For the text-containing cell, return its midpoint in (x, y) coordinate format. 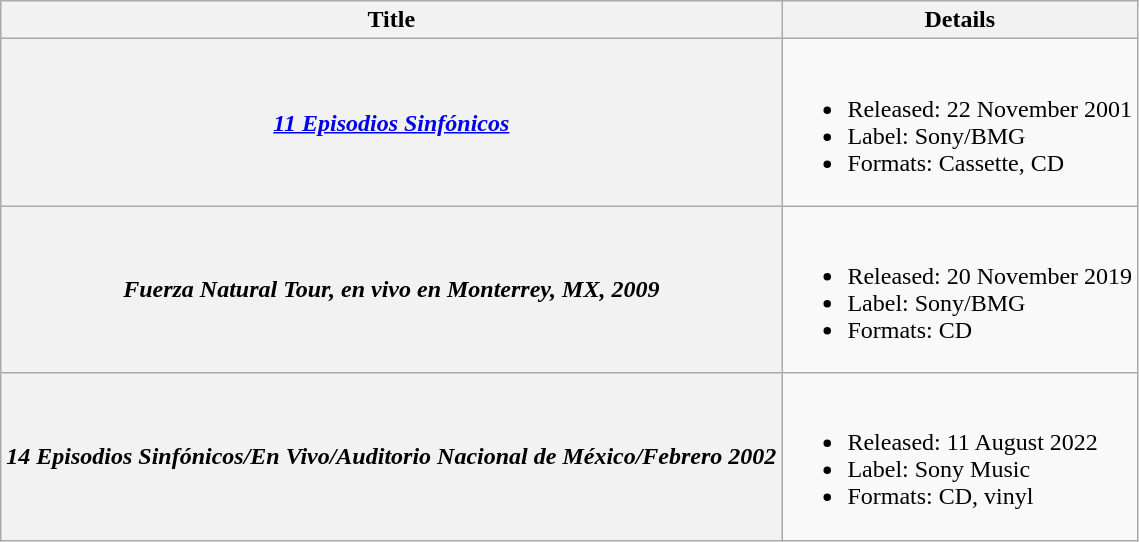
11 Episodios Sinfónicos (392, 122)
Fuerza Natural Tour, en vivo en Monterrey, MX, 2009 (392, 290)
Released: 11 August 2022Label: Sony MusicFormats: CD, vinyl (960, 456)
Details (960, 20)
14 Episodios Sinfónicos/En Vivo/Auditorio Nacional de México/Febrero 2002 (392, 456)
Title (392, 20)
Released: 22 November 2001Label: Sony/BMGFormats: Cassette, CD (960, 122)
Released: 20 November 2019Label: Sony/BMGFormats: CD (960, 290)
